Output the (x, y) coordinate of the center of the cell containing the given text.  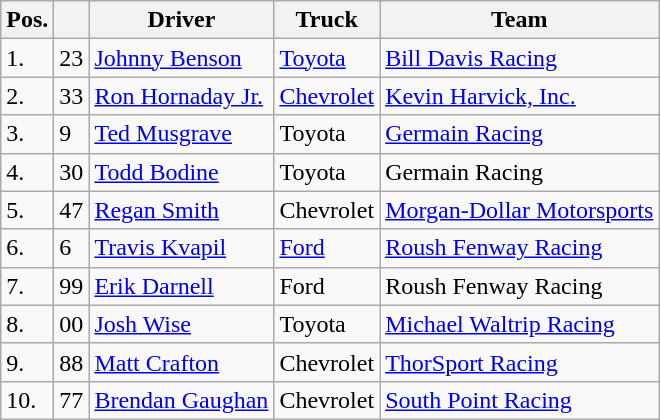
Brendan Gaughan (182, 400)
Truck (327, 20)
4. (28, 172)
Michael Waltrip Racing (520, 324)
77 (72, 400)
Regan Smith (182, 210)
Erik Darnell (182, 286)
South Point Racing (520, 400)
2. (28, 96)
10. (28, 400)
6 (72, 248)
3. (28, 134)
9. (28, 362)
00 (72, 324)
99 (72, 286)
Morgan-Dollar Motorsports (520, 210)
30 (72, 172)
33 (72, 96)
Ted Musgrave (182, 134)
Johnny Benson (182, 58)
5. (28, 210)
Ron Hornaday Jr. (182, 96)
6. (28, 248)
Kevin Harvick, Inc. (520, 96)
Driver (182, 20)
9 (72, 134)
8. (28, 324)
Travis Kvapil (182, 248)
Todd Bodine (182, 172)
Josh Wise (182, 324)
Pos. (28, 20)
47 (72, 210)
1. (28, 58)
Team (520, 20)
Bill Davis Racing (520, 58)
Matt Crafton (182, 362)
23 (72, 58)
ThorSport Racing (520, 362)
88 (72, 362)
7. (28, 286)
